Detect which cell encompasses the target text, then output its [X, Y] center coordinate. 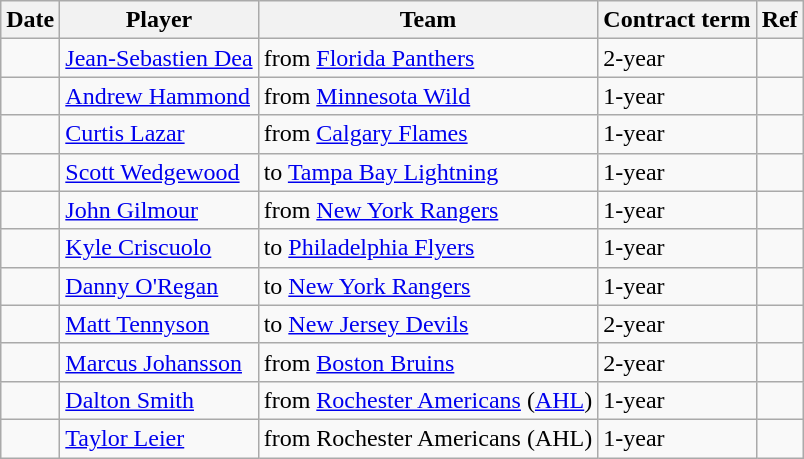
from Calgary Flames [428, 134]
Matt Tennyson [159, 324]
Date [30, 20]
Danny O'Regan [159, 286]
Andrew Hammond [159, 96]
Taylor Leier [159, 438]
Contract term [677, 20]
Dalton Smith [159, 400]
Ref [780, 20]
Scott Wedgewood [159, 172]
Kyle Criscuolo [159, 248]
Curtis Lazar [159, 134]
Team [428, 20]
from Boston Bruins [428, 362]
John Gilmour [159, 210]
from Minnesota Wild [428, 96]
Jean-Sebastien Dea [159, 58]
from Florida Panthers [428, 58]
to New Jersey Devils [428, 324]
Player [159, 20]
to Philadelphia Flyers [428, 248]
Marcus Johansson [159, 362]
to New York Rangers [428, 286]
to Tampa Bay Lightning [428, 172]
from New York Rangers [428, 210]
